Locate the cell with the specified text and output its (X, Y) center coordinate. 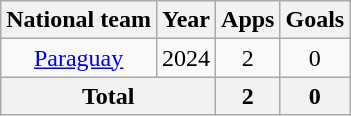
Apps (248, 20)
Total (108, 96)
Year (186, 20)
Goals (315, 20)
National team (79, 20)
2024 (186, 58)
Paraguay (79, 58)
